Locate the cell with the specified text and output its (X, Y) center coordinate. 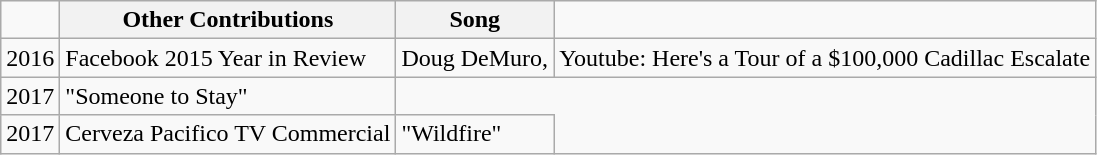
"Someone to Stay" (228, 96)
Other Contributions (228, 20)
2016 (30, 58)
Youtube: Here's a Tour of a $100,000 Cadillac Escalate (825, 58)
Doug DeMuro, (475, 58)
"Wildfire" (475, 134)
Cerveza Pacifico TV Commercial (228, 134)
Facebook 2015 Year in Review (228, 58)
Song (475, 20)
